Search for the cell housing the specified text and yield its (X, Y) center coordinate. 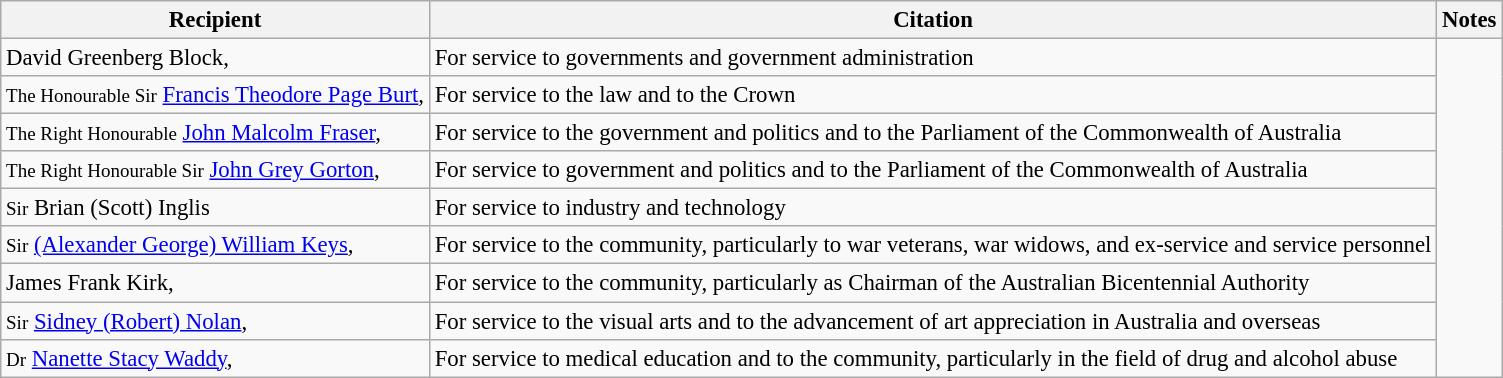
Citation (932, 20)
For service to the government and politics and to the Parliament of the Commonwealth of Australia (932, 133)
David Greenberg Block, (216, 58)
James Frank Kirk, (216, 283)
For service to the law and to the Crown (932, 95)
For service to governments and government administration (932, 58)
For service to the community, particularly as Chairman of the Australian Bicentennial Authority (932, 283)
Sir (Alexander George) William Keys, (216, 245)
Sir Sidney (Robert) Nolan, (216, 321)
For service to the visual arts and to the advancement of art appreciation in Australia and overseas (932, 321)
For service to government and politics and to the Parliament of the Commonwealth of Australia (932, 170)
For service to the community, particularly to war veterans, war widows, and ex-service and service personnel (932, 245)
Notes (1470, 20)
Recipient (216, 20)
For service to industry and technology (932, 208)
The Right Honourable Sir John Grey Gorton, (216, 170)
Dr Nanette Stacy Waddy, (216, 358)
The Honourable Sir Francis Theodore Page Burt, (216, 95)
For service to medical education and to the community, particularly in the field of drug and alcohol abuse (932, 358)
The Right Honourable John Malcolm Fraser, (216, 133)
Sir Brian (Scott) Inglis (216, 208)
